Scan for the cell matching the given text and deliver its (x, y) coordinate at center. 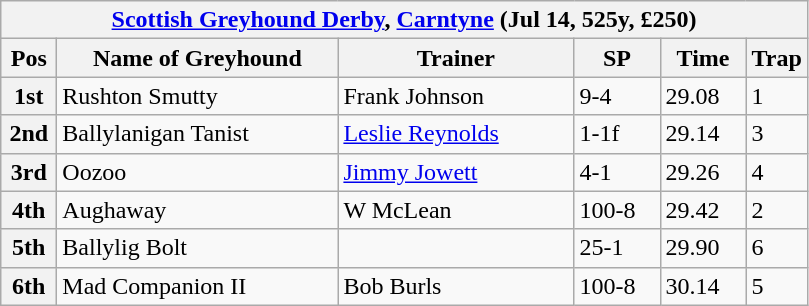
1-1f (617, 134)
4th (29, 210)
2 (776, 210)
1 (776, 96)
5th (29, 248)
Bob Burls (456, 286)
29.42 (703, 210)
6th (29, 286)
Mad Companion II (198, 286)
Name of Greyhound (198, 58)
5 (776, 286)
Time (703, 58)
Oozoo (198, 172)
Trainer (456, 58)
Trap (776, 58)
3 (776, 134)
Pos (29, 58)
30.14 (703, 286)
29.08 (703, 96)
29.26 (703, 172)
Leslie Reynolds (456, 134)
4 (776, 172)
Aughaway (198, 210)
Jimmy Jowett (456, 172)
25-1 (617, 248)
2nd (29, 134)
9-4 (617, 96)
29.14 (703, 134)
Frank Johnson (456, 96)
SP (617, 58)
3rd (29, 172)
Rushton Smutty (198, 96)
Scottish Greyhound Derby, Carntyne (Jul 14, 525y, £250) (404, 20)
29.90 (703, 248)
W McLean (456, 210)
Ballylanigan Tanist (198, 134)
6 (776, 248)
1st (29, 96)
4-1 (617, 172)
Ballylig Bolt (198, 248)
